Detect which cell encompasses the target text, then output its (X, Y) center coordinate. 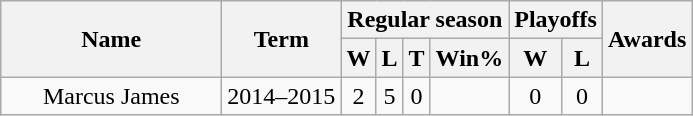
Win% (470, 58)
Regular season (425, 20)
Name (112, 39)
2014–2015 (282, 96)
2 (358, 96)
T (416, 58)
Marcus James (112, 96)
5 (390, 96)
Term (282, 39)
Playoffs (556, 20)
Awards (646, 39)
